Find where the given text appears and provide that cell's center as (X, Y) coordinate. 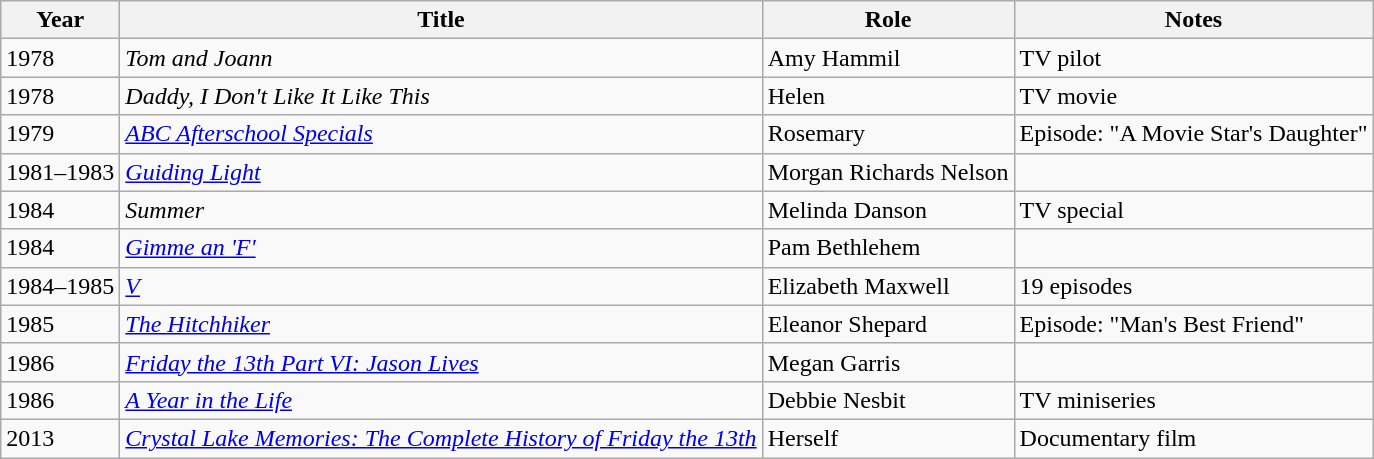
Guiding Light (441, 172)
A Year in the Life (441, 400)
Megan Garris (888, 362)
Title (441, 20)
Morgan Richards Nelson (888, 172)
Herself (888, 438)
Pam Bethlehem (888, 248)
Episode: "Man's Best Friend" (1194, 324)
Helen (888, 96)
Tom and Joann (441, 58)
19 episodes (1194, 286)
1984–1985 (60, 286)
Documentary film (1194, 438)
Notes (1194, 20)
Crystal Lake Memories: The Complete History of Friday the 13th (441, 438)
1979 (60, 134)
Amy Hammil (888, 58)
Rosemary (888, 134)
TV special (1194, 210)
2013 (60, 438)
Daddy, I Don't Like It Like This (441, 96)
TV movie (1194, 96)
Year (60, 20)
Friday the 13th Part VI: Jason Lives (441, 362)
Elizabeth Maxwell (888, 286)
Episode: "A Movie Star's Daughter" (1194, 134)
TV pilot (1194, 58)
1985 (60, 324)
Eleanor Shepard (888, 324)
Gimme an 'F' (441, 248)
ABC Afterschool Specials (441, 134)
Debbie Nesbit (888, 400)
Melinda Danson (888, 210)
The Hitchhiker (441, 324)
V (441, 286)
Summer (441, 210)
TV miniseries (1194, 400)
Role (888, 20)
1981–1983 (60, 172)
